Return (X, Y) of the center of cell containing provided text 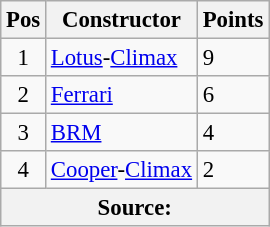
Lotus-Climax (122, 58)
Constructor (122, 20)
6 (232, 95)
Cooper-Climax (122, 170)
1 (24, 58)
Pos (24, 20)
Points (232, 20)
9 (232, 58)
3 (24, 133)
BRM (122, 133)
Ferrari (122, 95)
Source: (135, 208)
